Extract the [x, y] coordinate from the center of the cell holding the provided text.  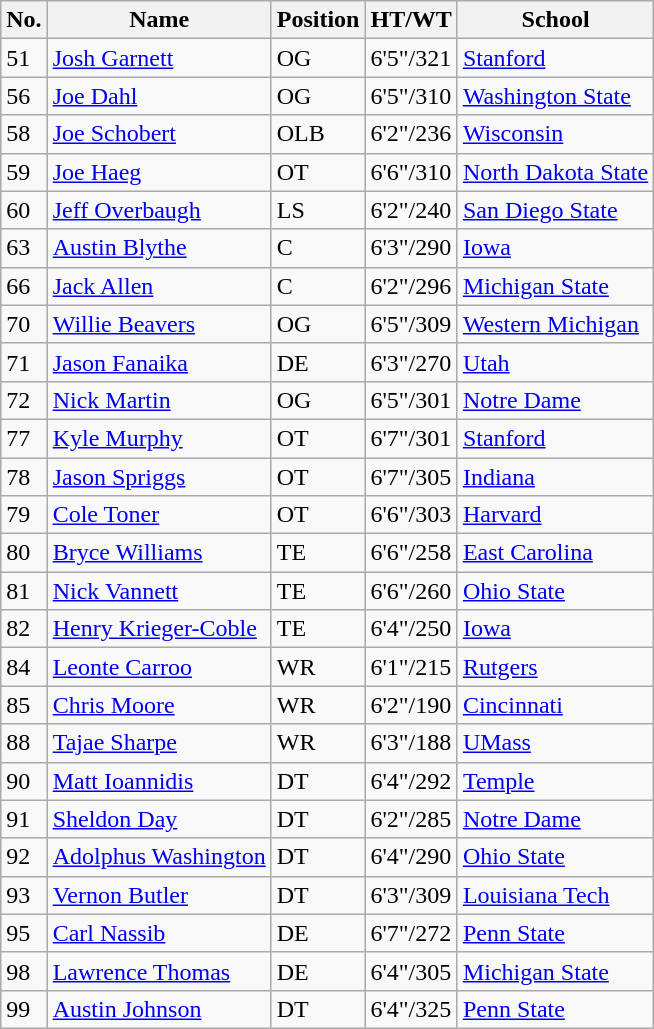
Lawrence Thomas [159, 971]
Indiana [555, 477]
95 [24, 933]
Sheldon Day [159, 819]
77 [24, 438]
San Diego State [555, 210]
Rutgers [555, 667]
Jack Allen [159, 286]
Louisiana Tech [555, 895]
72 [24, 400]
6'4"/290 [411, 857]
6'6"/258 [411, 553]
North Dakota State [555, 172]
Jeff Overbaugh [159, 210]
6'4"/325 [411, 1009]
6'6"/303 [411, 515]
Joe Dahl [159, 96]
78 [24, 477]
Temple [555, 781]
85 [24, 705]
63 [24, 248]
6'4"/292 [411, 781]
Chris Moore [159, 705]
6'3"/290 [411, 248]
6'2"/190 [411, 705]
58 [24, 134]
6'5"/301 [411, 400]
LS [318, 210]
Harvard [555, 515]
Position [318, 20]
6'5"/310 [411, 96]
Nick Martin [159, 400]
Bryce Williams [159, 553]
Joe Haeg [159, 172]
HT/WT [411, 20]
Joe Schobert [159, 134]
Henry Krieger-Coble [159, 629]
Vernon Butler [159, 895]
Willie Beavers [159, 324]
98 [24, 971]
6'6"/310 [411, 172]
Adolphus Washington [159, 857]
OLB [318, 134]
88 [24, 743]
6'4"/305 [411, 971]
6'3"/309 [411, 895]
Nick Vannett [159, 591]
Western Michigan [555, 324]
66 [24, 286]
6'2"/296 [411, 286]
Cole Toner [159, 515]
6'5"/321 [411, 58]
6'2"/236 [411, 134]
School [555, 20]
99 [24, 1009]
Austin Blythe [159, 248]
Carl Nassib [159, 933]
82 [24, 629]
Matt Ioannidis [159, 781]
Jason Fanaika [159, 362]
60 [24, 210]
East Carolina [555, 553]
6'1"/215 [411, 667]
Leonte Carroo [159, 667]
91 [24, 819]
Kyle Murphy [159, 438]
Washington State [555, 96]
6'2"/240 [411, 210]
6'2"/285 [411, 819]
Wisconsin [555, 134]
80 [24, 553]
Utah [555, 362]
71 [24, 362]
59 [24, 172]
Austin Johnson [159, 1009]
Josh Garnett [159, 58]
6'7"/301 [411, 438]
81 [24, 591]
Tajae Sharpe [159, 743]
Cincinnati [555, 705]
Name [159, 20]
Jason Spriggs [159, 477]
56 [24, 96]
70 [24, 324]
51 [24, 58]
6'7"/272 [411, 933]
No. [24, 20]
84 [24, 667]
6'6"/260 [411, 591]
90 [24, 781]
79 [24, 515]
6'4"/250 [411, 629]
92 [24, 857]
UMass [555, 743]
6'7"/305 [411, 477]
6'3"/270 [411, 362]
6'3"/188 [411, 743]
6'5"/309 [411, 324]
93 [24, 895]
